Locate the cell with the specified text and output its [X, Y] center coordinate. 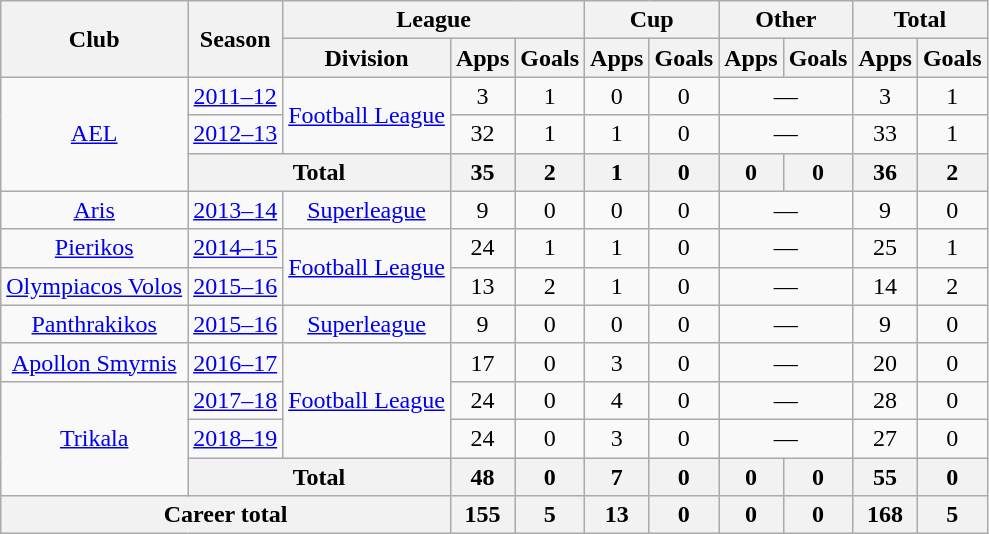
Career total [226, 515]
4 [617, 400]
Panthrakikos [94, 324]
Season [236, 39]
168 [885, 515]
32 [482, 134]
33 [885, 134]
7 [617, 477]
Apollon Smyrnis [94, 362]
2014–15 [236, 248]
2011–12 [236, 96]
155 [482, 515]
Cup [652, 20]
Olympiacos Volos [94, 286]
2013–14 [236, 210]
48 [482, 477]
20 [885, 362]
2017–18 [236, 400]
Other [786, 20]
Pierikos [94, 248]
17 [482, 362]
55 [885, 477]
Trikala [94, 438]
League [434, 20]
27 [885, 438]
2016–17 [236, 362]
14 [885, 286]
25 [885, 248]
28 [885, 400]
36 [885, 172]
AEL [94, 134]
35 [482, 172]
Club [94, 39]
2012–13 [236, 134]
Division [367, 58]
2018–19 [236, 438]
Aris [94, 210]
